Provide the [x, y] coordinate of the cell's center where the given text is located.  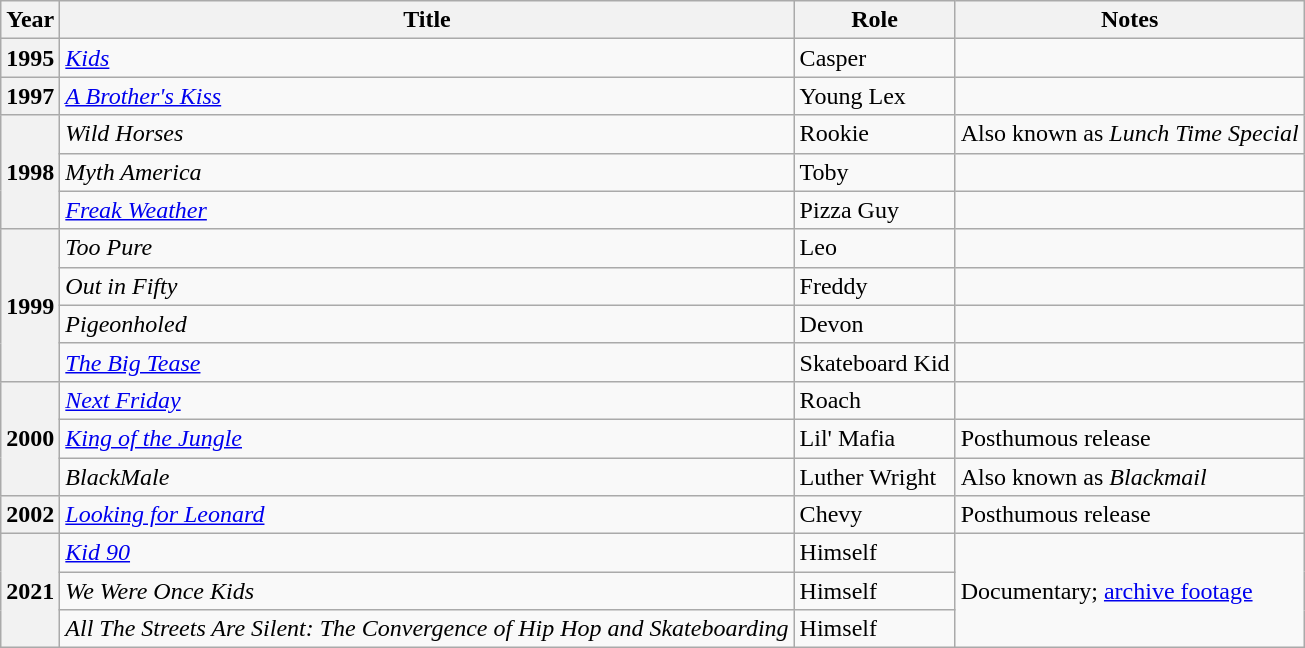
Next Friday [427, 400]
Wild Horses [427, 134]
Myth America [427, 172]
1995 [30, 58]
BlackMale [427, 477]
Documentary; archive footage [1130, 591]
All The Streets Are Silent: The Convergence of Hip Hop and Skateboarding [427, 629]
Rookie [874, 134]
Year [30, 20]
Toby [874, 172]
Also known as Lunch Time Special [1130, 134]
Leo [874, 248]
2002 [30, 515]
Kid 90 [427, 553]
Role [874, 20]
Title [427, 20]
Too Pure [427, 248]
Pigeonholed [427, 324]
Skateboard Kid [874, 362]
2021 [30, 591]
Young Lex [874, 96]
Out in Fifty [427, 286]
Freak Weather [427, 210]
The Big Tease [427, 362]
Chevy [874, 515]
Notes [1130, 20]
Luther Wright [874, 477]
1998 [30, 172]
2000 [30, 438]
Lil' Mafia [874, 438]
Pizza Guy [874, 210]
Roach [874, 400]
King of the Jungle [427, 438]
A Brother's Kiss [427, 96]
1997 [30, 96]
Freddy [874, 286]
Looking for Leonard [427, 515]
1999 [30, 305]
Casper [874, 58]
Devon [874, 324]
We Were Once Kids [427, 591]
Also known as Blackmail [1130, 477]
Kids [427, 58]
